Return (X, Y) of the center of cell containing provided text 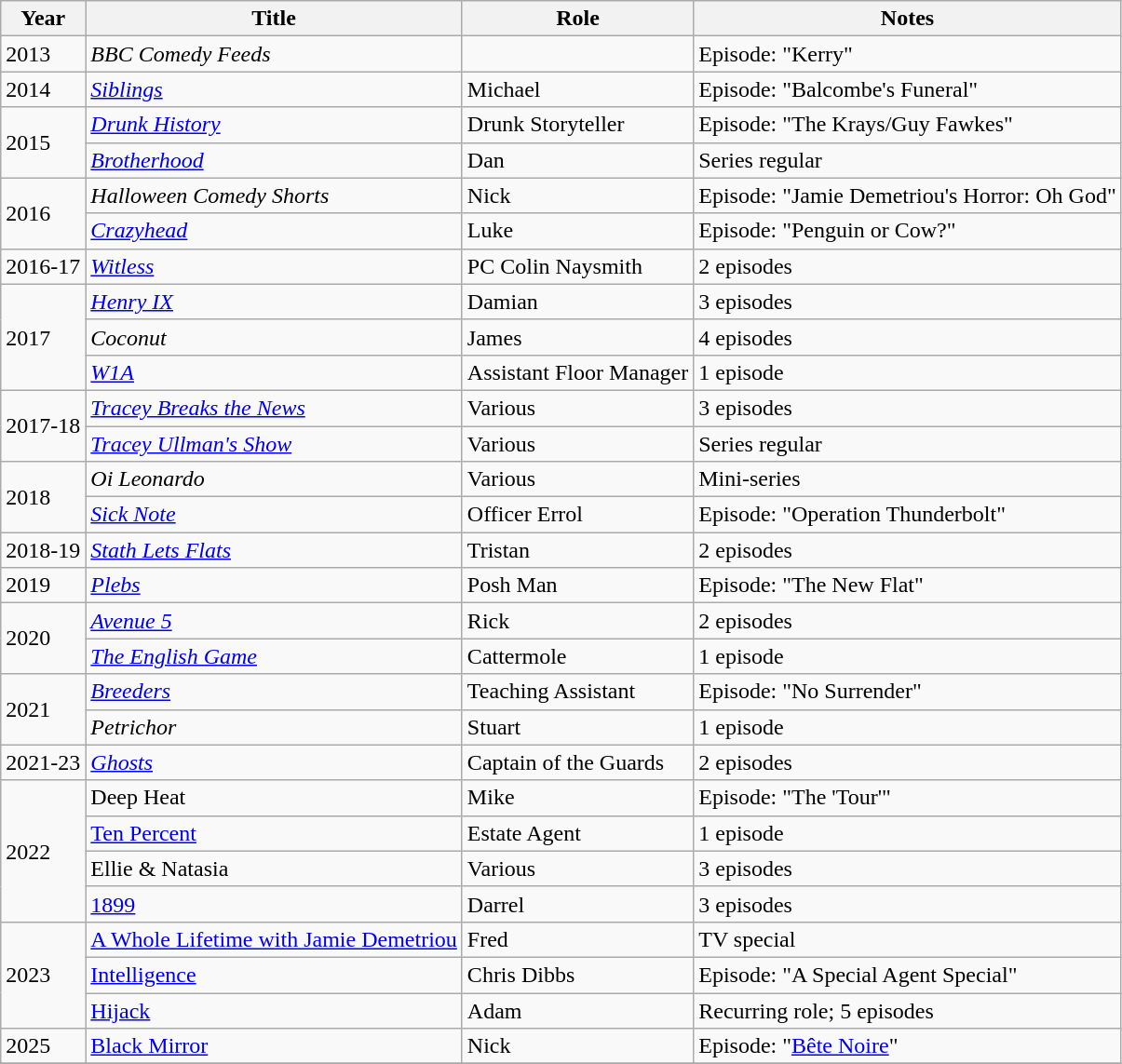
2016 (43, 213)
Avenue 5 (274, 621)
Officer Errol (577, 515)
2021-23 (43, 762)
Brotherhood (274, 160)
2018 (43, 497)
Episode: "A Special Agent Special" (908, 975)
2018-19 (43, 550)
2019 (43, 586)
1899 (274, 904)
Episode: "Jamie Demetriou's Horror: Oh God" (908, 195)
Recurring role; 5 episodes (908, 1010)
BBC Comedy Feeds (274, 54)
Petrichor (274, 727)
Episode: "Balcombe's Funeral" (908, 89)
Episode: "No Surrender" (908, 692)
Ten Percent (274, 833)
Episode: "The Krays/Guy Fawkes" (908, 125)
Deep Heat (274, 798)
Adam (577, 1010)
Hijack (274, 1010)
James (577, 337)
Notes (908, 19)
Halloween Comedy Shorts (274, 195)
Sick Note (274, 515)
Witless (274, 266)
Episode: "Penguin or Cow?" (908, 231)
Fred (577, 939)
Damian (577, 302)
4 episodes (908, 337)
Luke (577, 231)
Mike (577, 798)
Plebs (274, 586)
2022 (43, 851)
Title (274, 19)
Breeders (274, 692)
Drunk History (274, 125)
2023 (43, 975)
PC Colin Naysmith (577, 266)
Episode: "The New Flat" (908, 586)
2016-17 (43, 266)
Siblings (274, 89)
Stuart (577, 727)
2015 (43, 142)
Henry IX (274, 302)
Intelligence (274, 975)
Tracey Breaks the News (274, 408)
A Whole Lifetime with Jamie Demetriou (274, 939)
2020 (43, 639)
Posh Man (577, 586)
2014 (43, 89)
Drunk Storyteller (577, 125)
Black Mirror (274, 1046)
2017 (43, 337)
Ghosts (274, 762)
Estate Agent (577, 833)
Tracey Ullman's Show (274, 444)
Episode: "Bête Noire" (908, 1046)
Michael (577, 89)
Episode: "Operation Thunderbolt" (908, 515)
Stath Lets Flats (274, 550)
Darrel (577, 904)
Chris Dibbs (577, 975)
TV special (908, 939)
The English Game (274, 656)
Crazyhead (274, 231)
Dan (577, 160)
Oi Leonardo (274, 479)
2025 (43, 1046)
Tristan (577, 550)
W1A (274, 372)
Teaching Assistant (577, 692)
2013 (43, 54)
Episode: "The 'Tour'" (908, 798)
Episode: "Kerry" (908, 54)
Mini-series (908, 479)
Ellie & Natasia (274, 869)
Assistant Floor Manager (577, 372)
2017-18 (43, 425)
Captain of the Guards (577, 762)
Coconut (274, 337)
Role (577, 19)
Rick (577, 621)
2021 (43, 709)
Year (43, 19)
Cattermole (577, 656)
